For the text-containing cell, return its midpoint in [x, y] coordinate format. 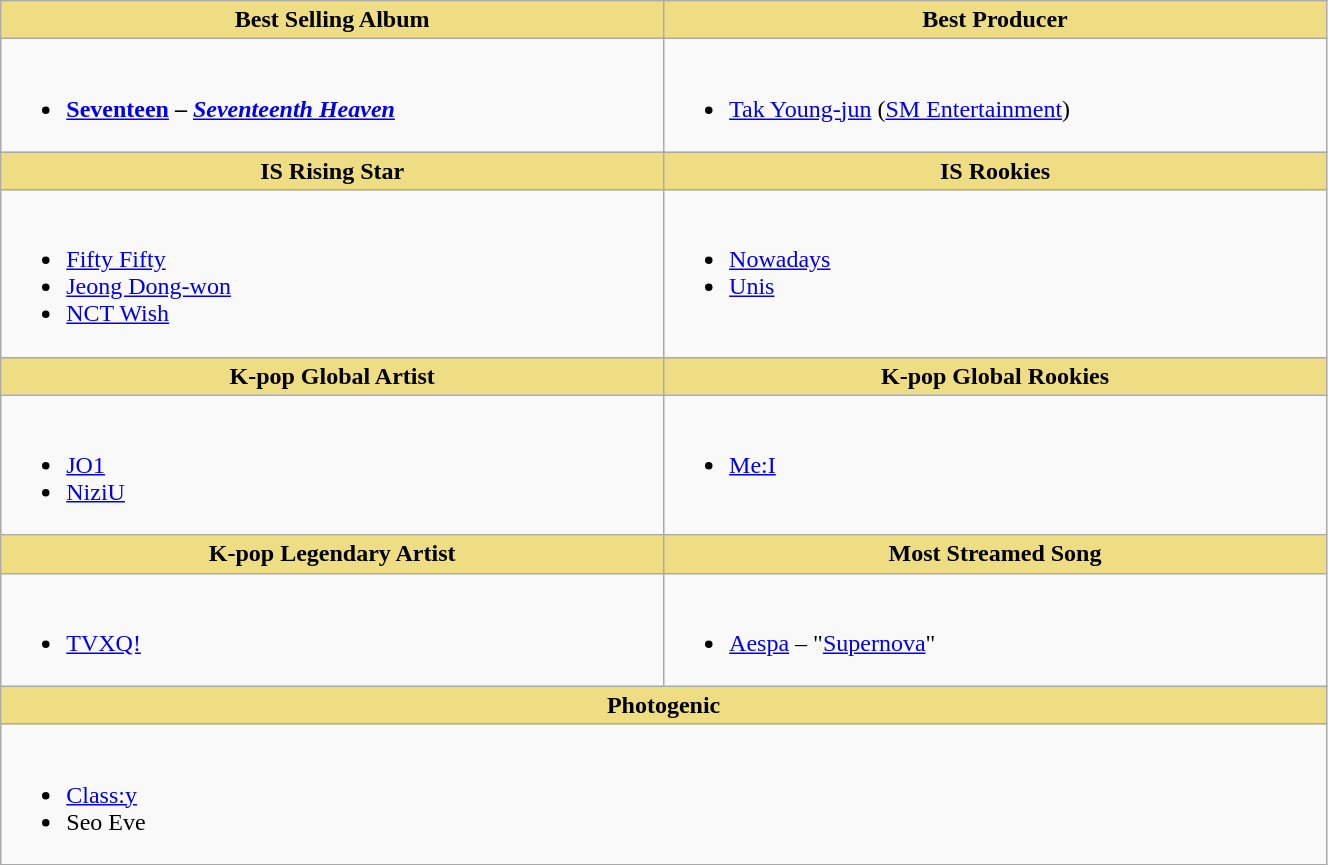
Photogenic [664, 705]
Best Producer [996, 20]
IS Rookies [996, 171]
Best Selling Album [332, 20]
IS Rising Star [332, 171]
Fifty FiftyJeong Dong-wonNCT Wish [332, 274]
K-pop Legendary Artist [332, 554]
Most Streamed Song [996, 554]
K-pop Global Rookies [996, 376]
Tak Young-jun (SM Entertainment) [996, 96]
NowadaysUnis [996, 274]
Me:I [996, 465]
K-pop Global Artist [332, 376]
Class:ySeo Eve [664, 794]
TVXQ! [332, 630]
JO1NiziU [332, 465]
Aespa – "Supernova" [996, 630]
Seventeen – Seventeenth Heaven [332, 96]
